Determine the (X, Y) coordinate at the center of the cell enclosing the given text.  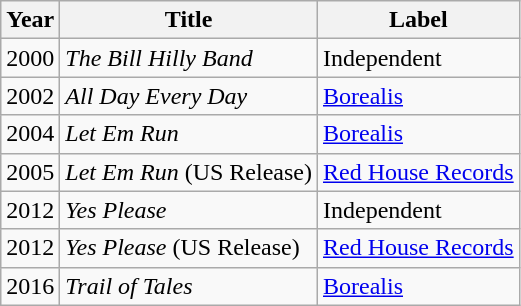
Trail of Tales (189, 286)
All Day Every Day (189, 96)
The Bill Hilly Band (189, 58)
2000 (30, 58)
Let Em Run (US Release) (189, 172)
Let Em Run (189, 134)
Yes Please (US Release) (189, 248)
Year (30, 20)
Yes Please (189, 210)
2016 (30, 286)
Label (418, 20)
2005 (30, 172)
Title (189, 20)
2004 (30, 134)
2002 (30, 96)
